Determine the (x, y) coordinate at the center of the cell enclosing the given text.  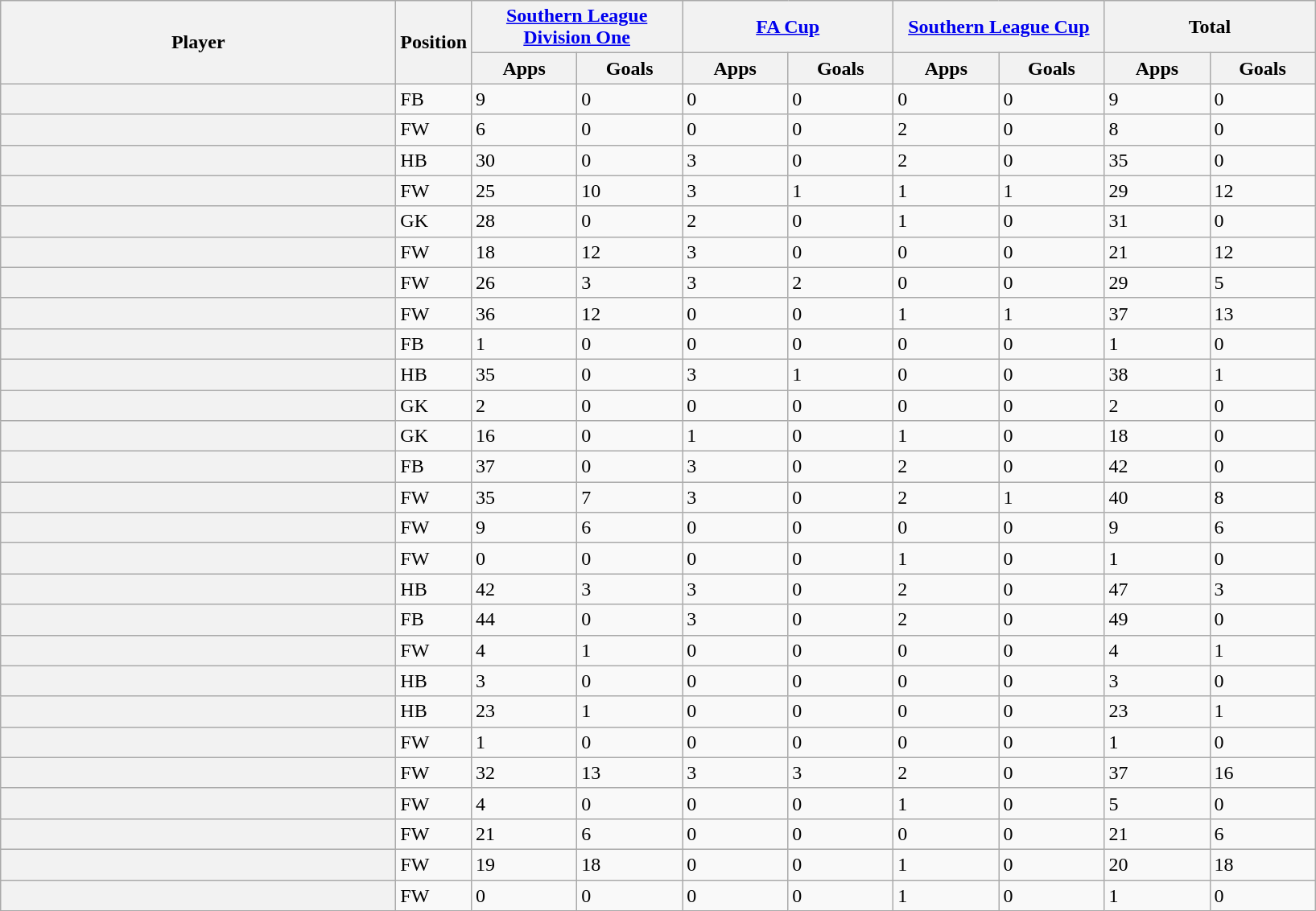
26 (525, 282)
36 (525, 313)
40 (1157, 497)
25 (525, 191)
7 (629, 497)
Position (434, 42)
19 (525, 864)
Player (198, 42)
31 (1157, 221)
FA Cup (788, 27)
38 (1157, 374)
Total (1210, 27)
44 (525, 620)
32 (525, 773)
20 (1157, 864)
Southern LeagueDivision One (577, 27)
10 (629, 191)
Southern League Cup (999, 27)
47 (1157, 589)
28 (525, 221)
49 (1157, 620)
30 (525, 160)
